Search for the cell housing the specified text and yield its [x, y] center coordinate. 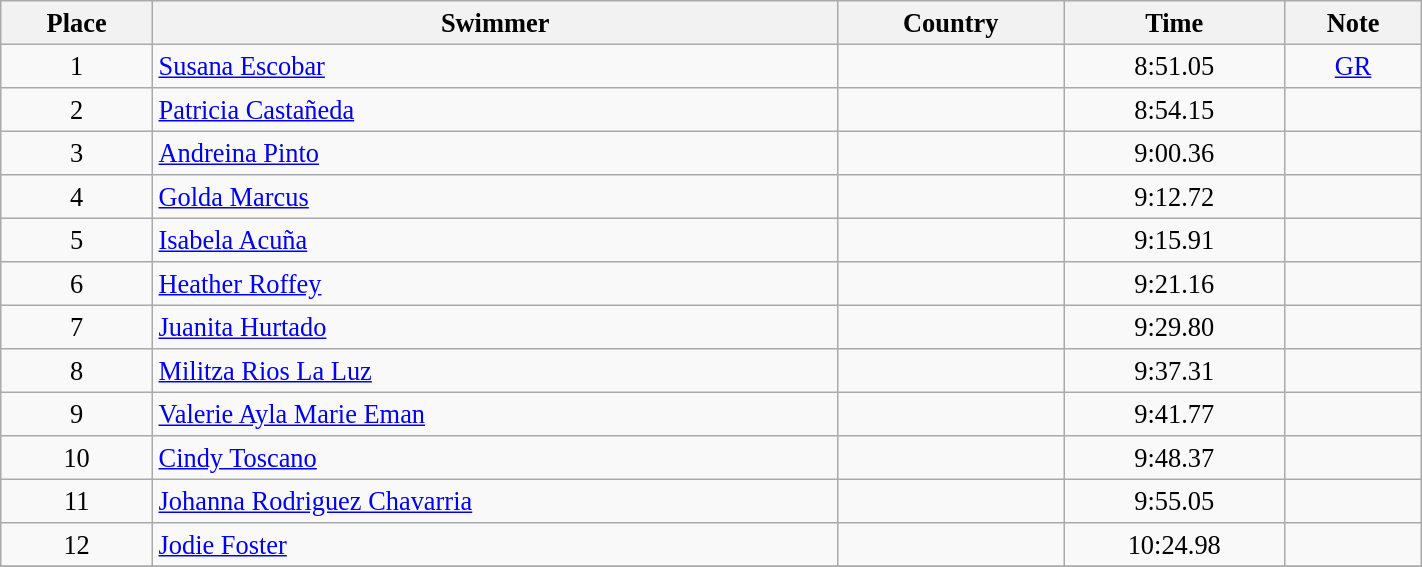
9:48.37 [1174, 458]
9:12.72 [1174, 197]
Note [1353, 22]
Time [1174, 22]
9:00.36 [1174, 153]
GR [1353, 66]
Jodie Foster [496, 545]
Country [951, 22]
2 [77, 109]
9:15.91 [1174, 240]
8 [77, 371]
9:29.80 [1174, 327]
4 [77, 197]
Isabela Acuña [496, 240]
9 [77, 414]
Susana Escobar [496, 66]
9:41.77 [1174, 414]
Golda Marcus [496, 197]
1 [77, 66]
Swimmer [496, 22]
3 [77, 153]
Juanita Hurtado [496, 327]
8:51.05 [1174, 66]
Place [77, 22]
10:24.98 [1174, 545]
10 [77, 458]
7 [77, 327]
Patricia Castañeda [496, 109]
Cindy Toscano [496, 458]
9:55.05 [1174, 501]
Johanna Rodriguez Chavarria [496, 501]
9:37.31 [1174, 371]
12 [77, 545]
Andreina Pinto [496, 153]
9:21.16 [1174, 284]
6 [77, 284]
Valerie Ayla Marie Eman [496, 414]
Militza Rios La Luz [496, 371]
5 [77, 240]
8:54.15 [1174, 109]
11 [77, 501]
Heather Roffey [496, 284]
